Scan for the cell matching the given text and deliver its (X, Y) coordinate at center. 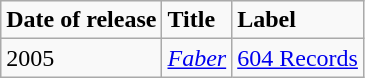
Date of release (82, 20)
2005 (82, 58)
Title (197, 20)
Label (298, 20)
Faber (197, 58)
604 Records (298, 58)
